Scan for the cell matching the given text and deliver its (X, Y) coordinate at center. 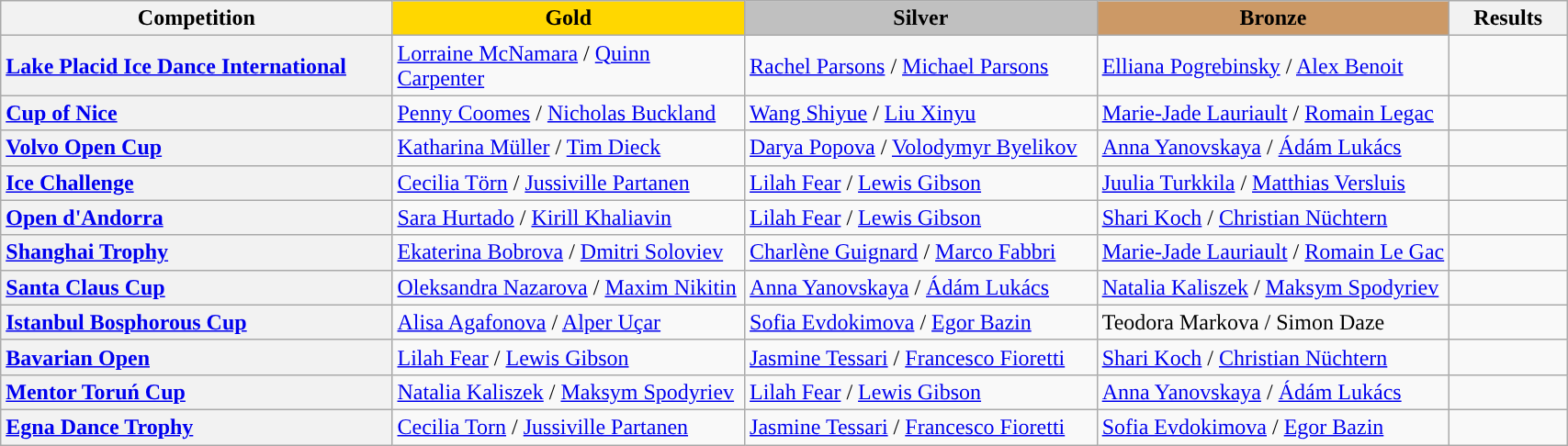
Bronze (1273, 18)
Oleksandra Nazarova / Maxim Nikitin (569, 287)
Bavarian Open (197, 357)
Egna Dance Trophy (197, 427)
Sara Hurtado / Kirill Khaliavin (569, 217)
Istanbul Bosphorous Cup (197, 322)
Santa Claus Cup (197, 287)
Ekaterina Bobrova / Dmitri Soloviev (569, 252)
Marie-Jade Lauriault / Romain Le Gac (1273, 252)
Mentor Toruń Cup (197, 392)
Juulia Turkkila / Matthias Versluis (1273, 183)
Competition (197, 18)
Results (1508, 18)
Silver (921, 18)
Alisa Agafonova / Alper Uçar (569, 322)
Ice Challenge (197, 183)
Cecilia Torn / Jussiville Partanen (569, 427)
Rachel Parsons / Michael Parsons (921, 66)
Darya Popova / Volodymyr Byelikov (921, 148)
Gold (569, 18)
Charlène Guignard / Marco Fabbri (921, 252)
Shanghai Trophy (197, 252)
Lake Placid Ice Dance International (197, 66)
Elliana Pogrebinsky / Alex Benoit (1273, 66)
Volvo Open Cup (197, 148)
Lorraine McNamara / Quinn Carpenter (569, 66)
Penny Coomes / Nicholas Buckland (569, 113)
Marie-Jade Lauriault / Romain Legac (1273, 113)
Katharina Müller / Tim Dieck (569, 148)
Teodora Markova / Simon Daze (1273, 322)
Wang Shiyue / Liu Xinyu (921, 113)
Cup of Nice (197, 113)
Open d'Andorra (197, 217)
Cecilia Törn / Jussiville Partanen (569, 183)
